Return (X, Y) of the center of cell containing provided text 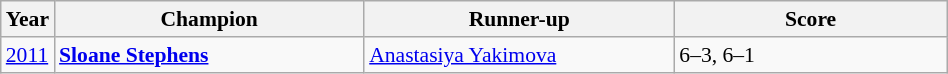
Score (810, 19)
Sloane Stephens (209, 55)
6–3, 6–1 (810, 55)
2011 (28, 55)
Runner-up (519, 19)
Year (28, 19)
Anastasiya Yakimova (519, 55)
Champion (209, 19)
